Identify which cell holds the provided text, then report its [x, y] central coordinate. 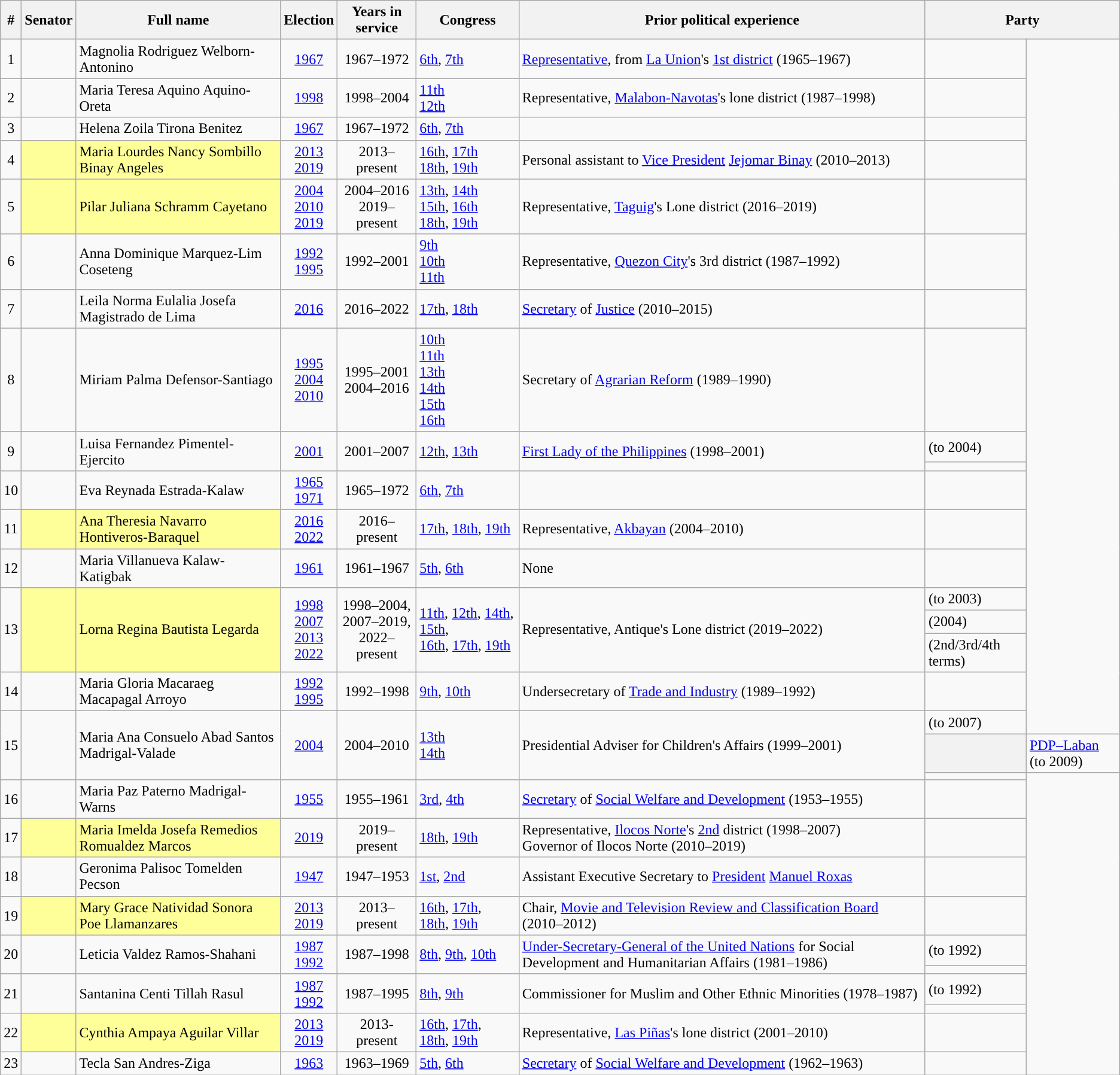
Secretary of Agrarian Reform (1989–1990) [722, 379]
Commissioner for Muslim and Other Ethnic Minorities (1978–1987) [722, 994]
Secretary of Justice (2010–2015) [722, 309]
1961–1967 [377, 567]
Maria Gloria Macaraeg Macapagal Arroyo [178, 692]
Representative, Malabon-Navotas's lone district (1987–1998) [722, 98]
Years in service [377, 20]
1992–2001 [377, 262]
8 [11, 379]
1965–1972 [377, 490]
Full name [178, 20]
19 [11, 916]
199520042010 [309, 379]
(to 2003) [975, 599]
17 [11, 838]
10 [11, 490]
16 [11, 798]
1998200720132022 [309, 630]
1955–1961 [377, 798]
11th12th [468, 98]
Representative, Quezon City's 3rd district (1987–1992) [722, 262]
11th, 12th, 14th, 15th,16th, 17th, 19th [468, 630]
Pilar Juliana Schramm Cayetano [178, 207]
First Lady of the Philippines (1998–2001) [722, 451]
1961 [309, 567]
18th, 19th [468, 838]
2004–20162019–present [377, 207]
1987–1998 [377, 954]
Representative, from La Union's 1st district (1965–1967) [722, 59]
None [722, 567]
(to 2007) [975, 722]
8th, 9th [468, 994]
Representative, Ilocos Norte's 2nd district (1998–2007) Governor of Ilocos Norte (2010–2019) [722, 838]
Prior political experience [722, 20]
Lorna Regina Bautista Legarda [178, 630]
17th, 18th, 19th [468, 529]
Anna Dominique Marquez-Lim Coseteng [178, 262]
9 [11, 451]
20162022 [309, 529]
Magnolia Rodriguez Welborn-Antonino [178, 59]
21 [11, 994]
Party [1022, 20]
1995–20012004–2016 [377, 379]
11 [11, 529]
1 [11, 59]
15 [11, 745]
1963–1969 [377, 1063]
1st, 2nd [468, 876]
Ana Theresia Navarro Hontiveros-Baraquel [178, 529]
(2nd/3rd/4th terms) [975, 652]
Maria Lourdes Nancy Sombillo Binay Angeles [178, 159]
Maria Ana Consuelo Abad Santos Madrigal-Valade [178, 745]
3 [11, 129]
1987–1995 [377, 994]
Maria Villanueva Kalaw-Katigbak [178, 567]
Undersecretary of Trade and Industry (1989–1992) [722, 692]
12 [11, 567]
10th11th13th14th15th16th [468, 379]
2 [11, 98]
9th10th11th [468, 262]
2001 [309, 451]
(2004) [975, 622]
2016–present [377, 529]
2019–present [377, 838]
Maria Paz Paterno Madrigal-Warns [178, 798]
20 [11, 954]
9th, 10th [468, 692]
200420102019 [309, 207]
Under-Secretary-General of the United Nations for Social Development and Humanitarian Affairs (1981–1986) [722, 954]
22 [11, 1032]
7 [11, 309]
13th14th [468, 745]
Presidential Adviser for Children's Affairs (1999–2001) [722, 745]
12th, 13th [468, 451]
Miriam Palma Defensor-Santiago [178, 379]
Secretary of Social Welfare and Development (1962–1963) [722, 1063]
1998–2004,2007–2019,2022–present [377, 630]
2013-present [377, 1032]
13 [11, 630]
5 [11, 207]
Tecla San Andres-Ziga [178, 1063]
1998–2004 [377, 98]
1955 [309, 798]
Representative, Taguig's Lone district (2016–2019) [722, 207]
1963 [309, 1063]
Assistant Executive Secretary to President Manuel Roxas [722, 876]
Election [309, 20]
6 [11, 262]
Eva Reynada Estrada-Kalaw [178, 490]
2001–2007 [377, 451]
23 [11, 1063]
1947–1953 [377, 876]
Chair, Movie and Television Review and Classification Board (2010–2012) [722, 916]
# [11, 20]
13th, 14th15th, 16th18th, 19th [468, 207]
3rd, 4th [468, 798]
(to 2004) [975, 447]
1992–1998 [377, 692]
19651971 [309, 490]
2004–2010 [377, 745]
2004 [309, 745]
16th, 17th18th, 19th [468, 159]
Leila Norma Eulalia Josefa Magistrado de Lima [178, 309]
Cynthia Ampaya Aguilar Villar [178, 1032]
Santanina Centi Tillah Rasul [178, 994]
Representative, Antique's Lone district (2019–2022) [722, 630]
17th, 18th [468, 309]
Mary Grace Natividad Sonora Poe Llamanzares [178, 916]
2016 [309, 309]
Helena Zoila Tirona Benitez [178, 129]
Maria Imelda Josefa Remedios Romualdez Marcos [178, 838]
Maria Teresa Aquino Aquino-Oreta [178, 98]
1947 [309, 876]
Congress [468, 20]
PDP–Laban (to 2009) [1073, 753]
Secretary of Social Welfare and Development (1953–1955) [722, 798]
4 [11, 159]
Representative, Akbayan (2004–2010) [722, 529]
Leticia Valdez Ramos-Shahani [178, 954]
8th, 9th, 10th [468, 954]
14 [11, 692]
Representative, Las Piñas's lone district (2001–2010) [722, 1032]
2019 [309, 838]
1998 [309, 98]
Luisa Fernandez Pimentel-Ejercito [178, 451]
Senator [49, 20]
2016–2022 [377, 309]
18 [11, 876]
Personal assistant to Vice President Jejomar Binay (2010–2013) [722, 159]
Geronima Palisoc Tomelden Pecson [178, 876]
